Return the (X, Y) coordinate for the center point of the cell that contains the specified text.  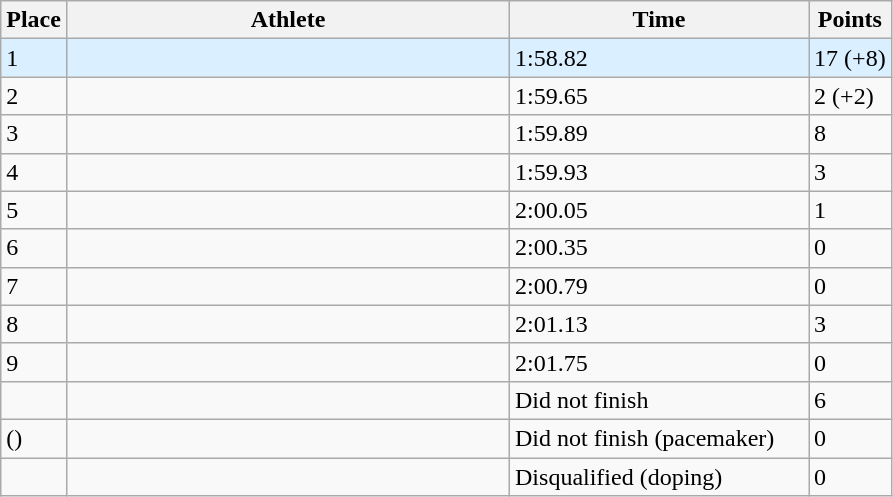
1:59.65 (660, 96)
2 (+2) (850, 96)
2:01.75 (660, 362)
Did not finish (pacemaker) (660, 438)
Athlete (288, 20)
1:59.89 (660, 134)
Place (34, 20)
2:00.35 (660, 248)
Time (660, 20)
() (34, 438)
2:00.05 (660, 210)
9 (34, 362)
Disqualified (doping) (660, 477)
Did not finish (660, 400)
2 (34, 96)
2:01.13 (660, 324)
17 (+8) (850, 58)
4 (34, 172)
2:00.79 (660, 286)
7 (34, 286)
1:59.93 (660, 172)
1:58.82 (660, 58)
5 (34, 210)
Points (850, 20)
